Locate the cell with the specified text and output its (x, y) center coordinate. 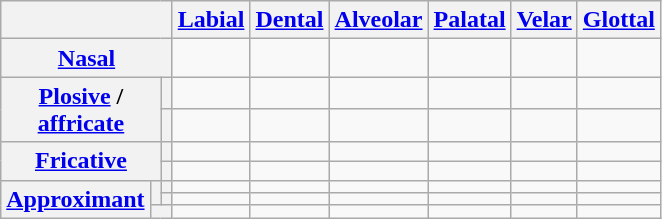
Fricative (81, 161)
Plosive /affricate (81, 110)
Velar (544, 20)
Alveolar (378, 20)
Glottal (618, 20)
Palatal (470, 20)
Approximant (76, 199)
Dental (290, 20)
Nasal (86, 58)
Labial (211, 20)
